From the cell containing the given text, extract its center point as (x, y) coordinate. 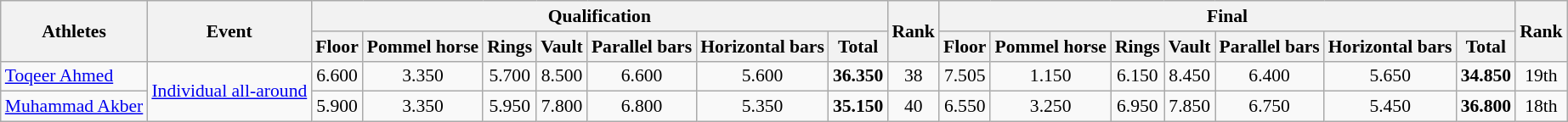
5.700 (510, 76)
5.900 (337, 107)
Event (229, 30)
6.800 (642, 107)
5.950 (510, 107)
1.150 (1050, 76)
8.450 (1190, 76)
Individual all-around (229, 91)
6.550 (965, 107)
Muhammad Akber (75, 107)
6.750 (1270, 107)
Toqeer Ahmed (75, 76)
36.800 (1486, 107)
5.600 (762, 76)
6.150 (1137, 76)
5.450 (1390, 107)
7.800 (562, 107)
34.850 (1486, 76)
Athletes (75, 30)
8.500 (562, 76)
6.950 (1137, 107)
5.350 (762, 107)
7.505 (965, 76)
Qualification (599, 16)
6.400 (1270, 76)
3.250 (1050, 107)
18th (1542, 107)
38 (913, 76)
5.650 (1390, 76)
19th (1542, 76)
40 (913, 107)
35.150 (858, 107)
7.850 (1190, 107)
Final (1227, 16)
36.350 (858, 76)
